Detect which cell encompasses the target text, then output its (x, y) center coordinate. 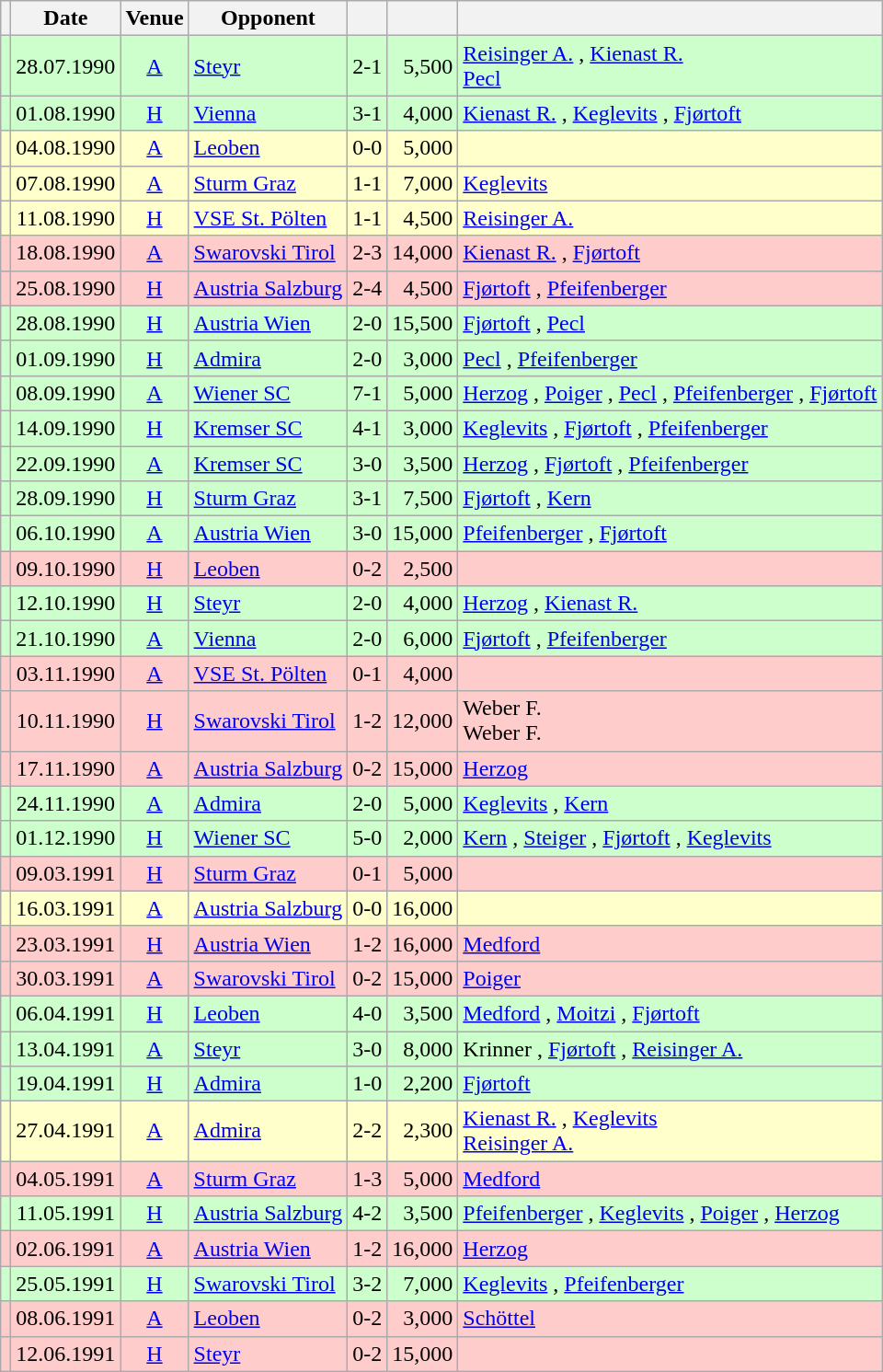
Kern , Steiger , Fjørtoft , Keglevits (670, 838)
Schöttel (670, 1319)
5,500 (423, 66)
8,000 (423, 1048)
4-2 (368, 1214)
19.04.1991 (66, 1084)
23.03.1991 (66, 943)
2-4 (368, 288)
Fjørtoft (670, 1084)
4-0 (368, 1013)
04.05.1991 (66, 1179)
28.08.1990 (66, 323)
12.10.1990 (66, 604)
Date (66, 18)
14.09.1990 (66, 428)
13.04.1991 (66, 1048)
25.05.1991 (66, 1284)
14,000 (423, 253)
08.06.1991 (66, 1319)
15,500 (423, 323)
Keglevits , Pfeifenberger (670, 1284)
2,000 (423, 838)
5-0 (368, 838)
Kienast R. , Keglevits , Fjørtoft (670, 113)
1-0 (368, 1084)
28.09.1990 (66, 499)
7,500 (423, 499)
3-2 (368, 1284)
Keglevits (670, 183)
27.04.1991 (66, 1132)
06.04.1991 (66, 1013)
2-1 (368, 66)
09.03.1991 (66, 873)
12,000 (423, 721)
2-3 (368, 253)
Opponent (269, 18)
Fjørtoft , Pecl (670, 323)
Pecl , Pfeifenberger (670, 358)
Keglevits , Kern (670, 803)
Reisinger A. , Kienast R. Pecl (670, 66)
08.09.1990 (66, 393)
25.08.1990 (66, 288)
Weber F. Weber F. (670, 721)
Kienast R. , Fjørtoft (670, 253)
30.03.1991 (66, 978)
03.11.1990 (66, 674)
2,500 (423, 569)
Kienast R. , Keglevits Reisinger A. (670, 1132)
Fjørtoft , Kern (670, 499)
11.05.1991 (66, 1214)
01.09.1990 (66, 358)
Herzog , Kienast R. (670, 604)
01.08.1990 (66, 113)
Herzog , Poiger , Pecl , Pfeifenberger , Fjørtoft (670, 393)
09.10.1990 (66, 569)
Pfeifenberger , Keglevits , Poiger , Herzog (670, 1214)
Krinner , Fjørtoft , Reisinger A. (670, 1048)
17.11.1990 (66, 768)
1-3 (368, 1179)
21.10.1990 (66, 639)
16.03.1991 (66, 908)
11.08.1990 (66, 218)
Venue (155, 18)
2,200 (423, 1084)
28.07.1990 (66, 66)
04.08.1990 (66, 148)
Poiger (670, 978)
Reisinger A. (670, 218)
4-1 (368, 428)
24.11.1990 (66, 803)
18.08.1990 (66, 253)
Herzog , Fjørtoft , Pfeifenberger (670, 463)
06.10.1990 (66, 534)
07.08.1990 (66, 183)
6,000 (423, 639)
2-2 (368, 1132)
2,300 (423, 1132)
10.11.1990 (66, 721)
Keglevits , Fjørtoft , Pfeifenberger (670, 428)
7-1 (368, 393)
12.06.1991 (66, 1354)
22.09.1990 (66, 463)
Medford , Moitzi , Fjørtoft (670, 1013)
Pfeifenberger , Fjørtoft (670, 534)
01.12.1990 (66, 838)
02.06.1991 (66, 1249)
